Scan for the cell matching the given text and deliver its [x, y] coordinate at center. 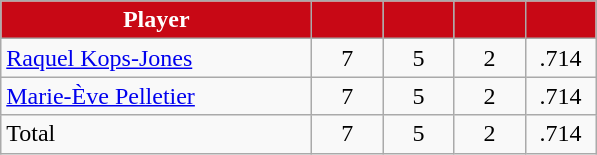
Raquel Kops-Jones [156, 58]
Total [156, 134]
Player [156, 20]
Marie-Ève Pelletier [156, 96]
